Capture the cell that displays the provided text and extract its [X, Y] central coordinate. 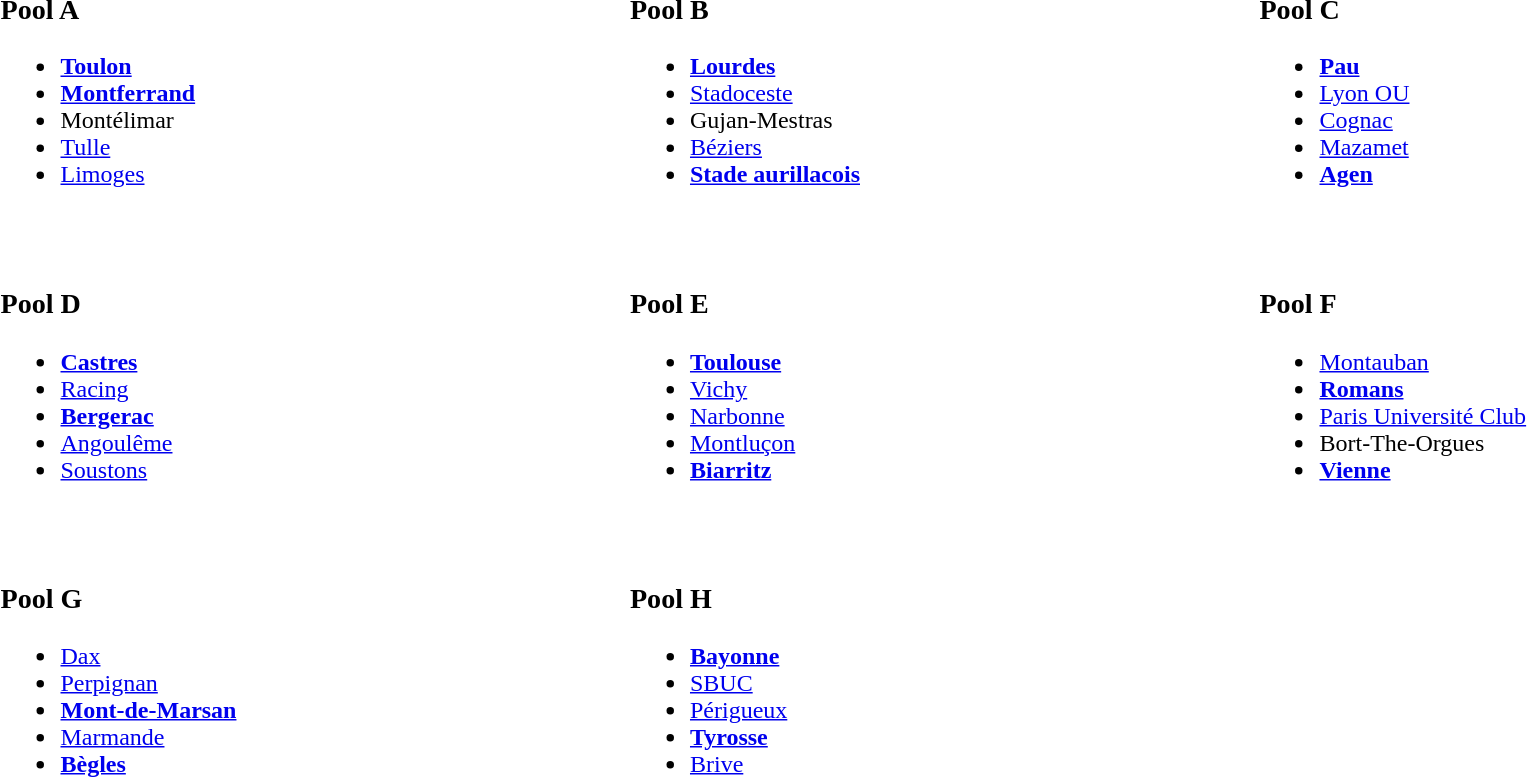
Pool EToulouseVichyNarbonneMontluçonBiarritz [935, 370]
